Determine the [x, y] coordinate at the center of the cell enclosing the given text.  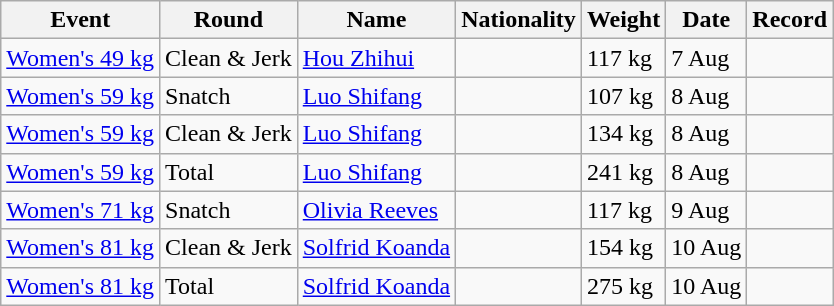
Women's 49 kg [80, 58]
7 Aug [706, 58]
Olivia Reeves [376, 210]
Nationality [519, 20]
Date [706, 20]
9 Aug [706, 210]
Name [376, 20]
Round [229, 20]
Weight [623, 20]
Hou Zhihui [376, 58]
275 kg [623, 286]
107 kg [623, 96]
154 kg [623, 248]
Event [80, 20]
Record [790, 20]
Women's 71 kg [80, 210]
134 kg [623, 134]
241 kg [623, 172]
